Identify which cell holds the provided text, then report its [x, y] central coordinate. 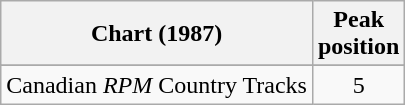
Canadian RPM Country Tracks [157, 85]
Chart (1987) [157, 34]
Peakposition [358, 34]
5 [358, 85]
